Find where the given text appears and provide that cell's center as (x, y) coordinate. 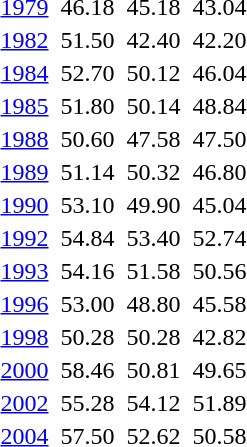
49.90 (154, 205)
54.16 (88, 271)
50.81 (154, 370)
51.80 (88, 106)
58.46 (88, 370)
50.14 (154, 106)
48.80 (154, 304)
51.58 (154, 271)
47.58 (154, 139)
53.10 (88, 205)
50.12 (154, 73)
50.32 (154, 172)
42.40 (154, 40)
51.50 (88, 40)
54.12 (154, 403)
53.00 (88, 304)
53.40 (154, 238)
50.60 (88, 139)
55.28 (88, 403)
52.70 (88, 73)
54.84 (88, 238)
51.14 (88, 172)
